Pinpoint the cell where the given text exists, returning its (x, y) midpoint coordinate. 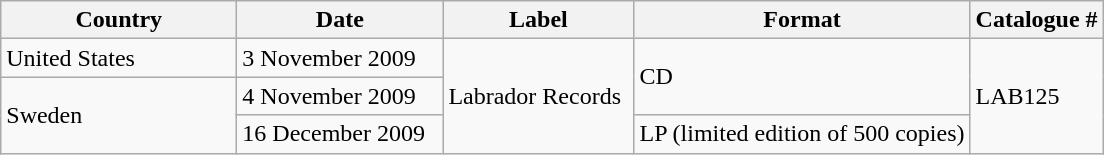
Country (119, 20)
Labrador Records (538, 96)
Format (802, 20)
4 November 2009 (340, 96)
CD (802, 77)
Catalogue # (1036, 20)
United States (119, 58)
LAB125 (1036, 96)
LP (limited edition of 500 copies) (802, 134)
3 November 2009 (340, 58)
Date (340, 20)
Sweden (119, 115)
Label (538, 20)
16 December 2009 (340, 134)
